Output the [X, Y] coordinate of the center of the cell containing the given text.  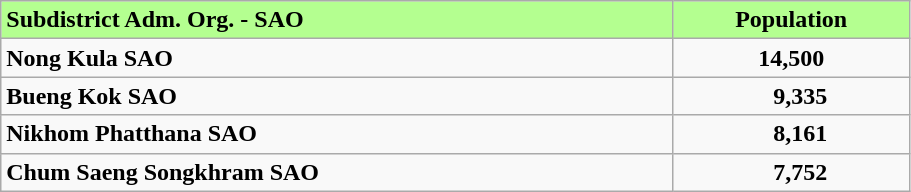
Chum Saeng Songkhram SAO [337, 172]
14,500 [791, 58]
8,161 [791, 134]
7,752 [791, 172]
Bueng Kok SAO [337, 96]
Population [791, 20]
Subdistrict Adm. Org. - SAO [337, 20]
Nikhom Phatthana SAO [337, 134]
9,335 [791, 96]
Nong Kula SAO [337, 58]
